Return the [x, y] coordinate for the center point of the cell that contains the specified text.  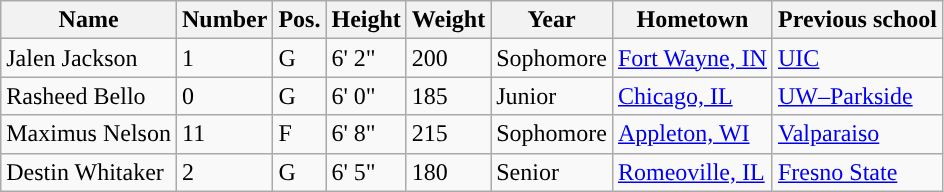
11 [224, 134]
6' 0" [366, 96]
Romeoville, IL [692, 172]
Fort Wayne, IN [692, 58]
Appleton, WI [692, 134]
185 [448, 96]
UIC [857, 58]
Height [366, 20]
6' 5" [366, 172]
Chicago, IL [692, 96]
Valparaiso [857, 134]
UW–Parkside [857, 96]
2 [224, 172]
0 [224, 96]
Year [552, 20]
Senior [552, 172]
Jalen Jackson [89, 58]
6' 8" [366, 134]
Destin Whitaker [89, 172]
180 [448, 172]
6' 2" [366, 58]
Name [89, 20]
200 [448, 58]
1 [224, 58]
Fresno State [857, 172]
215 [448, 134]
Pos. [300, 20]
Maximus Nelson [89, 134]
Weight [448, 20]
F [300, 134]
Number [224, 20]
Junior [552, 96]
Previous school [857, 20]
Hometown [692, 20]
Rasheed Bello [89, 96]
